For the text-containing cell, return its midpoint in (X, Y) coordinate format. 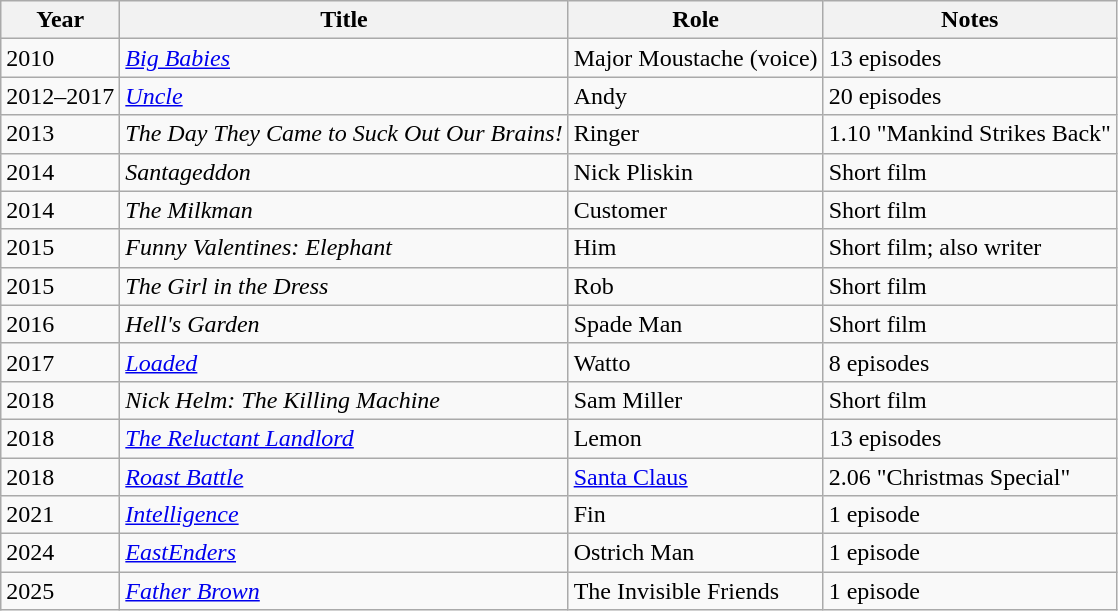
Santageddon (344, 172)
2013 (60, 134)
2.06 "Christmas Special" (970, 477)
Nick Helm: The Killing Machine (344, 400)
Big Babies (344, 58)
2012–2017 (60, 96)
Funny Valentines: Elephant (344, 248)
Roast Battle (344, 477)
Father Brown (344, 591)
2025 (60, 591)
EastEnders (344, 553)
Andy (696, 96)
The Reluctant Landlord (344, 438)
Title (344, 20)
2010 (60, 58)
Short film; also writer (970, 248)
Role (696, 20)
Notes (970, 20)
Sam Miller (696, 400)
The Girl in the Dress (344, 286)
Lemon (696, 438)
20 episodes (970, 96)
Hell's Garden (344, 324)
1.10 "Mankind Strikes Back" (970, 134)
Ostrich Man (696, 553)
8 episodes (970, 362)
Santa Claus (696, 477)
Ringer (696, 134)
Loaded (344, 362)
Him (696, 248)
2021 (60, 515)
2016 (60, 324)
Rob (696, 286)
Fin (696, 515)
Customer (696, 210)
Year (60, 20)
Nick Pliskin (696, 172)
The Milkman (344, 210)
Uncle (344, 96)
Intelligence (344, 515)
2024 (60, 553)
The Invisible Friends (696, 591)
Major Moustache (voice) (696, 58)
The Day They Came to Suck Out Our Brains! (344, 134)
Spade Man (696, 324)
2017 (60, 362)
Watto (696, 362)
